Search for the cell housing the specified text and yield its (X, Y) center coordinate. 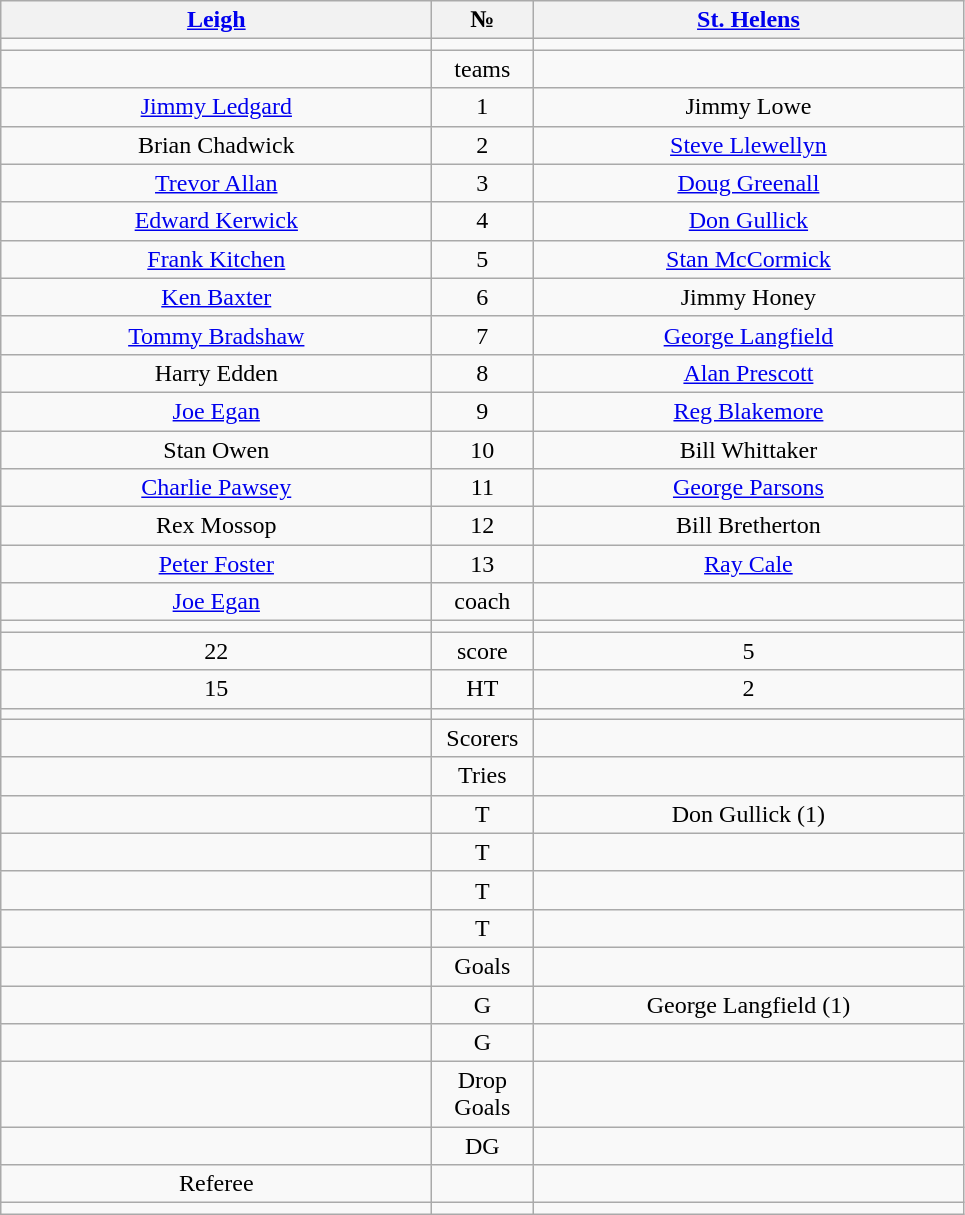
7 (482, 335)
№ (482, 20)
Bill Whittaker (748, 449)
St. Helens (748, 20)
Scorers (482, 738)
Reg Blakemore (748, 411)
Ray Cale (748, 564)
Peter Foster (216, 564)
Brian Chadwick (216, 145)
8 (482, 373)
Tommy Bradshaw (216, 335)
coach (482, 602)
4 (482, 221)
Doug Greenall (748, 183)
Rex Mossop (216, 526)
Harry Edden (216, 373)
DG (482, 1146)
Ken Baxter (216, 297)
12 (482, 526)
15 (216, 689)
Steve Llewellyn (748, 145)
Leigh (216, 20)
Jimmy Lowe (748, 107)
1 (482, 107)
teams (482, 69)
Alan Prescott (748, 373)
13 (482, 564)
Bill Bretherton (748, 526)
6 (482, 297)
Jimmy Honey (748, 297)
score (482, 651)
Stan McCormick (748, 259)
Charlie Pawsey (216, 488)
Don Gullick (748, 221)
11 (482, 488)
Frank Kitchen (216, 259)
Don Gullick (1) (748, 814)
Drop Goals (482, 1094)
Referee (216, 1184)
Stan Owen (216, 449)
10 (482, 449)
George Parsons (748, 488)
Tries (482, 776)
Goals (482, 966)
Edward Kerwick (216, 221)
George Langfield (748, 335)
George Langfield (1) (748, 1005)
Jimmy Ledgard (216, 107)
Trevor Allan (216, 183)
3 (482, 183)
HT (482, 689)
22 (216, 651)
9 (482, 411)
